Return the [X, Y] coordinate for the center point of the cell that contains the specified text.  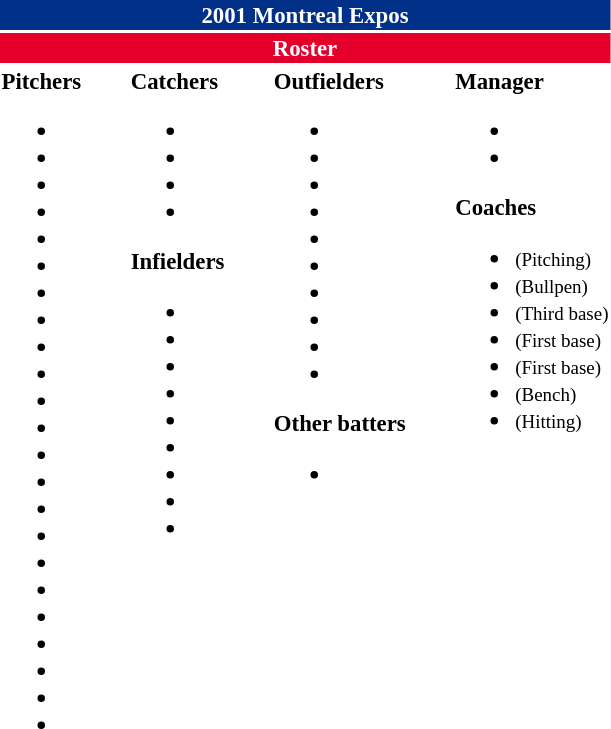
Roster [305, 48]
2001 Montreal Expos [305, 15]
